Pinpoint the cell where the given text exists, returning its [x, y] midpoint coordinate. 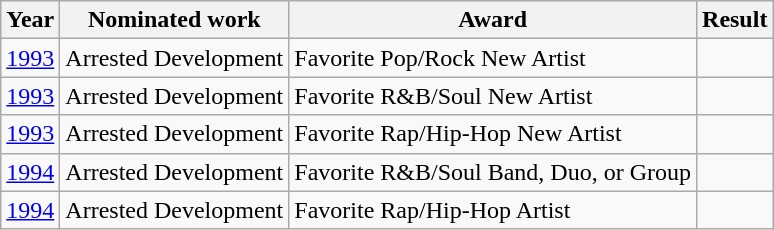
Nominated work [174, 20]
Favorite R&B/Soul Band, Duo, or Group [493, 172]
Award [493, 20]
Year [30, 20]
Result [735, 20]
Favorite Pop/Rock New Artist [493, 58]
Favorite Rap/Hip-Hop New Artist [493, 134]
Favorite Rap/Hip-Hop Artist [493, 210]
Favorite R&B/Soul New Artist [493, 96]
